Detect which cell encompasses the target text, then output its [X, Y] center coordinate. 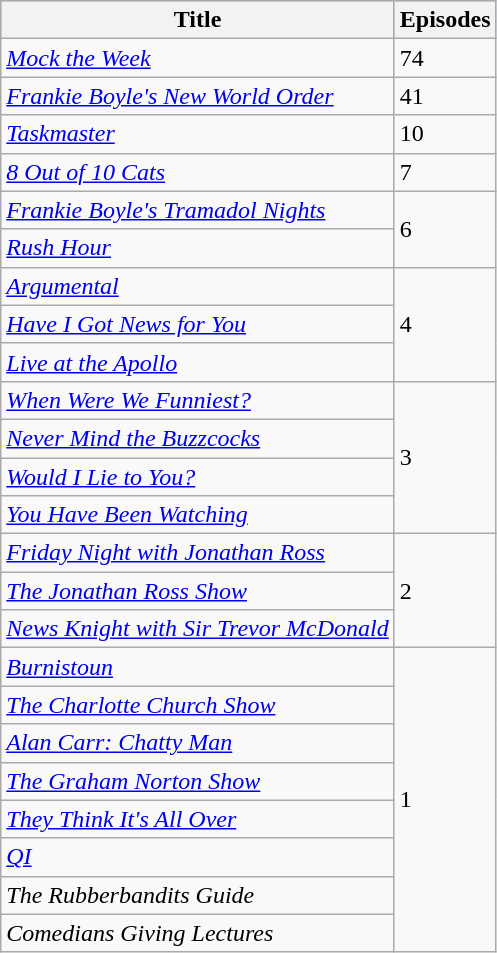
Never Mind the Buzzcocks [198, 438]
74 [445, 58]
The Jonathan Ross Show [198, 591]
Would I Lie to You? [198, 477]
The Charlotte Church Show [198, 705]
4 [445, 324]
Mock the Week [198, 58]
7 [445, 172]
The Graham Norton Show [198, 781]
2 [445, 591]
Burnistoun [198, 667]
QI [198, 857]
10 [445, 134]
They Think It's All Over [198, 819]
3 [445, 457]
Frankie Boyle's New World Order [198, 96]
You Have Been Watching [198, 515]
Argumental [198, 286]
When Were We Funniest? [198, 400]
News Knight with Sir Trevor McDonald [198, 629]
Friday Night with Jonathan Ross [198, 553]
Alan Carr: Chatty Man [198, 743]
Frankie Boyle's Tramadol Nights [198, 210]
Title [198, 20]
Live at the Apollo [198, 362]
1 [445, 800]
Taskmaster [198, 134]
Episodes [445, 20]
6 [445, 229]
Have I Got News for You [198, 324]
Comedians Giving Lectures [198, 933]
The Rubberbandits Guide [198, 895]
Rush Hour [198, 248]
8 Out of 10 Cats [198, 172]
41 [445, 96]
